Find where the given text appears and provide that cell's center as (x, y) coordinate. 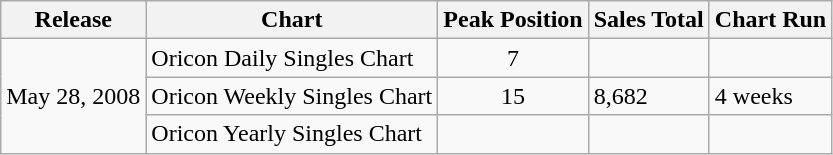
Oricon Weekly Singles Chart (292, 96)
Chart (292, 20)
7 (513, 58)
4 weeks (770, 96)
15 (513, 96)
8,682 (648, 96)
Release (74, 20)
Oricon Yearly Singles Chart (292, 134)
Sales Total (648, 20)
May 28, 2008 (74, 96)
Oricon Daily Singles Chart (292, 58)
Chart Run (770, 20)
Peak Position (513, 20)
